Search for the cell housing the specified text and yield its [X, Y] center coordinate. 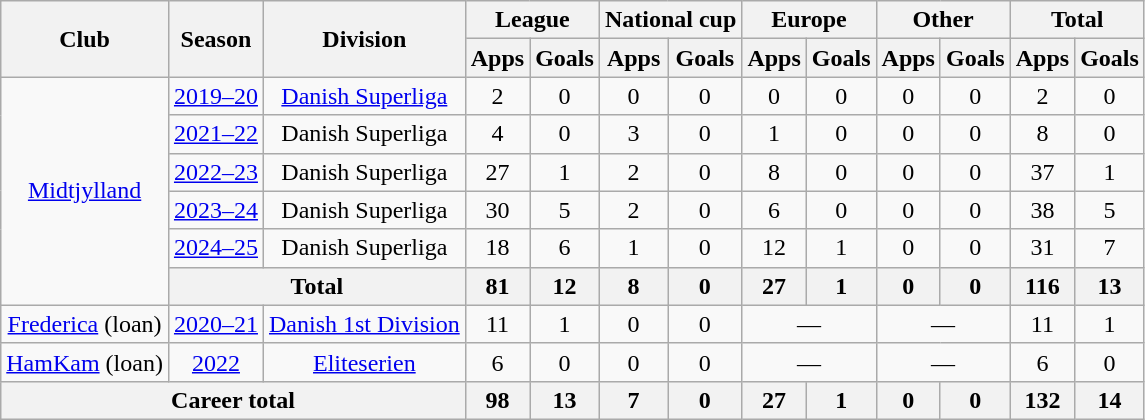
31 [1042, 248]
Midtjylland [85, 191]
2020–21 [216, 324]
Season [216, 39]
HamKam (loan) [85, 362]
116 [1042, 286]
4 [497, 134]
2019–20 [216, 96]
2022–23 [216, 172]
14 [1110, 400]
Career total [233, 400]
37 [1042, 172]
Danish 1st Division [364, 324]
National cup [670, 20]
81 [497, 286]
30 [497, 210]
2021–22 [216, 134]
Other [943, 20]
2024–25 [216, 248]
2022 [216, 362]
Frederica (loan) [85, 324]
98 [497, 400]
18 [497, 248]
Eliteserien [364, 362]
3 [633, 134]
2023–24 [216, 210]
Division [364, 39]
132 [1042, 400]
Europe [809, 20]
Club [85, 39]
38 [1042, 210]
League [532, 20]
